For the text-containing cell, return its midpoint in [x, y] coordinate format. 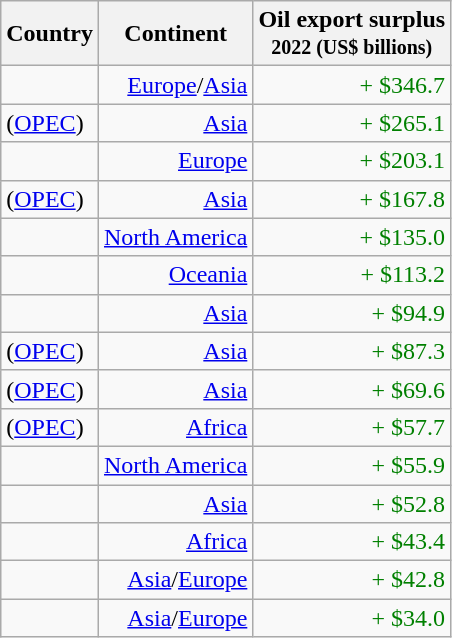
+ $167.8 [352, 199]
Continent [175, 34]
+ $43.4 [352, 542]
+ $69.6 [352, 389]
+ $34.0 [352, 618]
Europe [175, 161]
+ $55.9 [352, 465]
Country [50, 34]
+ $113.2 [352, 275]
+ $52.8 [352, 503]
+ $87.3 [352, 351]
Europe/Asia [175, 85]
+ $94.9 [352, 313]
+ $42.8 [352, 580]
+ $265.1 [352, 123]
+ $346.7 [352, 85]
+ $203.1 [352, 161]
Oceania [175, 275]
+ $135.0 [352, 237]
+ $57.7 [352, 427]
Oil export surplus2022 (US$ billions) [352, 34]
